Return [x, y] of the center of cell containing provided text 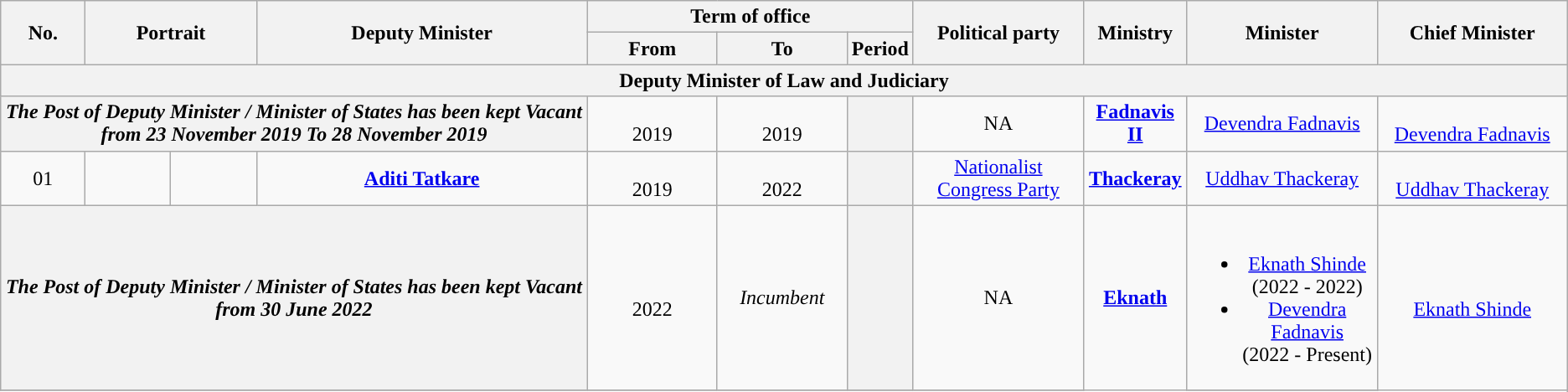
Minister [1282, 33]
Eknath Shinde(2022 - 2022)Devendra Fadnavis (2022 - Present) [1282, 298]
Political party [998, 33]
Period [879, 49]
No. [44, 33]
Ministry [1135, 33]
Thackeray [1135, 178]
The Post of Deputy Minister / Minister of States has been kept Vacant from 23 November 2019 To 28 November 2019 [294, 124]
Eknath [1135, 298]
The Post of Deputy Minister / Minister of States has been kept Vacant from 30 June 2022 [294, 298]
Nationalist Congress Party [998, 178]
To [782, 49]
Chief Minister [1473, 33]
Portrait [171, 33]
Deputy Minister [422, 33]
From [652, 49]
Aditi Tatkare [422, 178]
Incumbent [782, 298]
Fadnavis II [1135, 124]
Deputy Minister of Law and Judiciary [784, 80]
01 [44, 178]
Eknath Shinde [1473, 298]
Term of office [750, 17]
